Locate the cell with the specified text and output its [x, y] center coordinate. 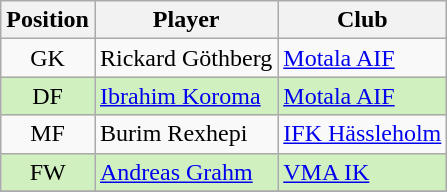
FW [48, 172]
Andreas Grahm [186, 172]
GK [48, 58]
Ibrahim Koroma [186, 96]
Player [186, 20]
Position [48, 20]
IFK Hässleholm [362, 134]
Burim Rexhepi [186, 134]
DF [48, 96]
VMA IK [362, 172]
MF [48, 134]
Rickard Göthberg [186, 58]
Club [362, 20]
